Capture the cell that displays the provided text and extract its [x, y] central coordinate. 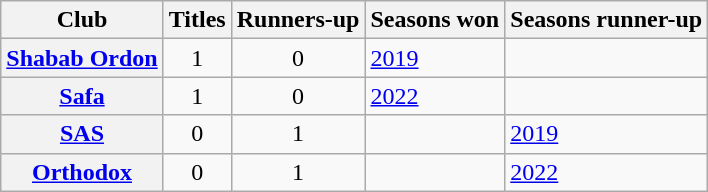
Titles [197, 20]
Runners-up [298, 20]
Seasons runner-up [606, 20]
Shabab Ordon [82, 58]
Safa [82, 96]
Seasons won [435, 20]
Club [82, 20]
Orthodox [82, 172]
SAS [82, 134]
